Find where the given text appears and provide that cell's center as (x, y) coordinate. 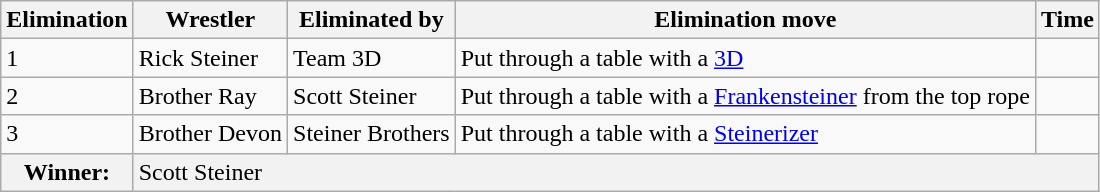
Brother Devon (210, 134)
Elimination (67, 20)
Rick Steiner (210, 58)
Eliminated by (372, 20)
Steiner Brothers (372, 134)
3 (67, 134)
Brother Ray (210, 96)
Put through a table with a Frankensteiner from the top rope (745, 96)
1 (67, 58)
Team 3D (372, 58)
Winner: (67, 172)
Time (1067, 20)
Put through a table with a Steinerizer (745, 134)
Elimination move (745, 20)
2 (67, 96)
Put through a table with a 3D (745, 58)
Wrestler (210, 20)
